Return (x, y) of the center of cell containing provided text 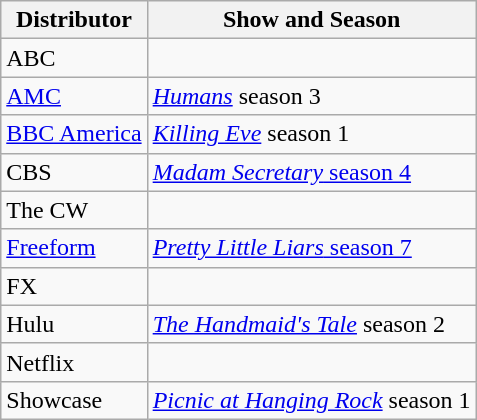
AMC (74, 96)
Humans season 3 (312, 96)
Distributor (74, 20)
BBC America (74, 134)
The CW (74, 210)
Freeform (74, 248)
FX (74, 286)
Show and Season (312, 20)
Madam Secretary season 4 (312, 172)
CBS (74, 172)
Picnic at Hanging Rock season 1 (312, 400)
Hulu (74, 324)
ABC (74, 58)
The Handmaid's Tale season 2 (312, 324)
Pretty Little Liars season 7 (312, 248)
Killing Eve season 1 (312, 134)
Netflix (74, 362)
Showcase (74, 400)
